Scan for the cell matching the given text and deliver its [X, Y] coordinate at center. 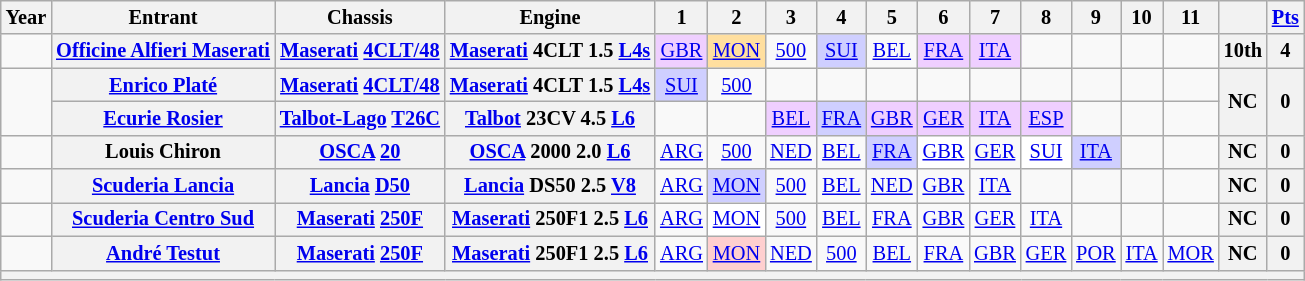
Scuderia Centro Sud [163, 219]
Ecurie Rosier [163, 118]
Pts [1286, 17]
MOR [1191, 253]
Talbot-Lago T26C [360, 118]
OSCA 2000 2.0 L6 [550, 152]
7 [995, 17]
Enrico Platé [163, 85]
Lancia DS50 2.5 V8 [550, 186]
9 [1096, 17]
Lancia D50 [360, 186]
POR [1096, 253]
Louis Chiron [163, 152]
Officine Alfieri Maserati [163, 51]
Scuderia Lancia [163, 186]
6 [944, 17]
Entrant [163, 17]
Chassis [360, 17]
10th [1243, 51]
OSCA 20 [360, 152]
Talbot 23CV 4.5 L6 [550, 118]
2 [736, 17]
Engine [550, 17]
1 [682, 17]
11 [1191, 17]
10 [1142, 17]
8 [1046, 17]
5 [892, 17]
Year [26, 17]
ESP [1046, 118]
3 [791, 17]
André Testut [163, 253]
